Scan for the cell matching the given text and deliver its [X, Y] coordinate at center. 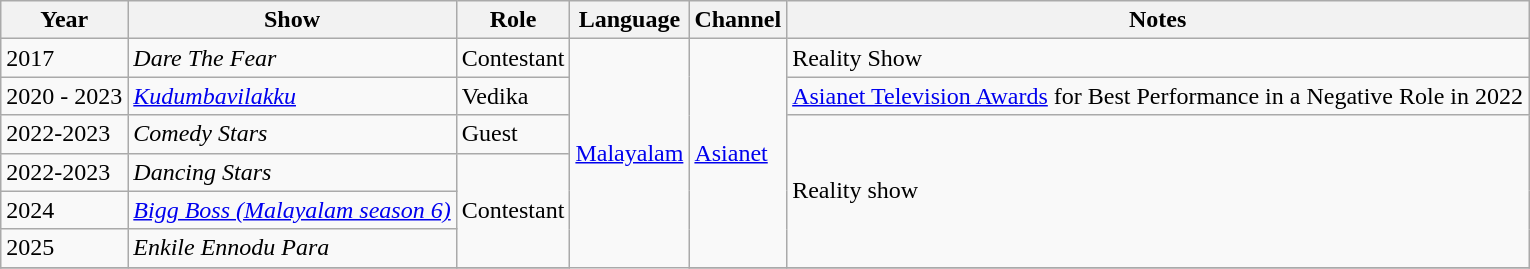
Reality show [1158, 191]
2020 - 2023 [64, 96]
2017 [64, 58]
2025 [64, 248]
Asianet Television Awards for Best Performance in a Negative Role in 2022 [1158, 96]
Channel [738, 20]
Asianet [738, 153]
Show [292, 20]
Reality Show [1158, 58]
Role [513, 20]
2024 [64, 210]
Comedy Stars [292, 134]
Malayalam [630, 153]
Dancing Stars [292, 172]
Enkile Ennodu Para [292, 248]
Notes [1158, 20]
Kudumbavilakku [292, 96]
Vedika [513, 96]
Guest [513, 134]
Language [630, 20]
Bigg Boss (Malayalam season 6) [292, 210]
Year [64, 20]
Dare The Fear [292, 58]
